Pinpoint the cell where the given text exists, returning its (X, Y) midpoint coordinate. 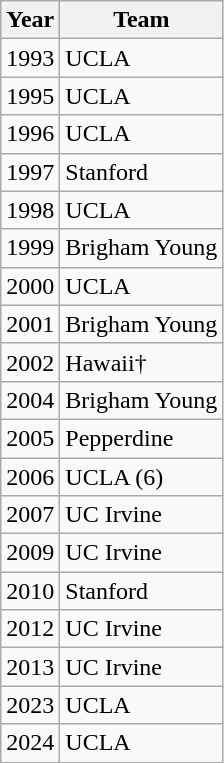
2010 (30, 591)
2012 (30, 629)
Pepperdine (142, 438)
1996 (30, 134)
2023 (30, 705)
UCLA (6) (142, 477)
2009 (30, 553)
2006 (30, 477)
Year (30, 20)
2013 (30, 667)
Team (142, 20)
2002 (30, 362)
2005 (30, 438)
Hawaii† (142, 362)
1998 (30, 210)
1995 (30, 96)
2001 (30, 324)
2007 (30, 515)
2000 (30, 286)
1999 (30, 248)
1997 (30, 172)
2024 (30, 743)
1993 (30, 58)
2004 (30, 400)
